For the text-containing cell, return its midpoint in (X, Y) coordinate format. 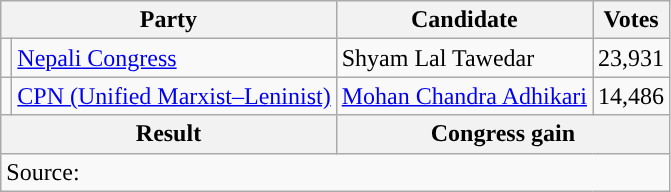
23,931 (632, 58)
Nepali Congress (174, 58)
Shyam Lal Tawedar (464, 58)
Candidate (464, 20)
Congress gain (502, 134)
Votes (632, 20)
Result (168, 134)
14,486 (632, 96)
Source: (336, 172)
Party (168, 20)
Mohan Chandra Adhikari (464, 96)
CPN (Unified Marxist–Leninist) (174, 96)
